Extract the (X, Y) coordinate from the center of the cell holding the provided text.  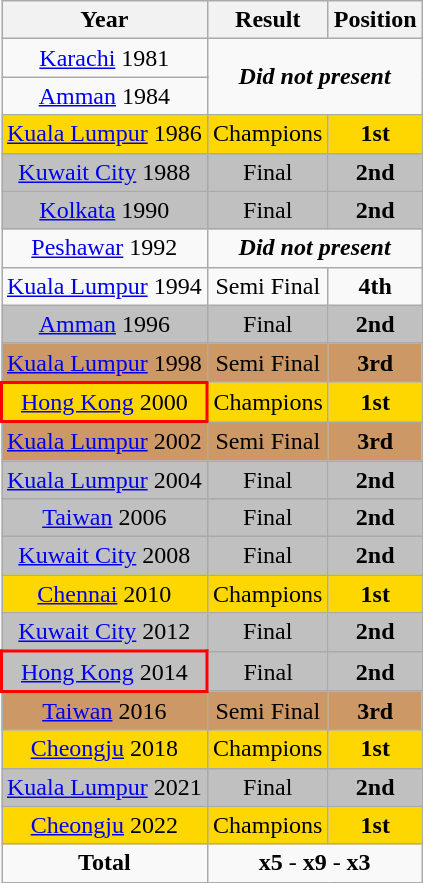
Result (268, 20)
Chennai 2010 (105, 594)
Kuala Lumpur 2002 (105, 442)
Kuwait City 2008 (105, 556)
Kolkata 1990 (105, 210)
Kuala Lumpur 1994 (105, 286)
4th (375, 286)
Kuwait City 1988 (105, 172)
Cheongju 2018 (105, 749)
x5 - x9 - x3 (314, 863)
Karachi 1981 (105, 58)
Taiwan 2006 (105, 518)
Kuala Lumpur 2021 (105, 787)
Hong Kong 2014 (105, 672)
Kuwait City 2012 (105, 632)
Total (105, 863)
Kuala Lumpur 1986 (105, 134)
Kuala Lumpur 2004 (105, 479)
Kuala Lumpur 1998 (105, 362)
Year (105, 20)
Peshawar 1992 (105, 248)
Cheongju 2022 (105, 825)
Hong Kong 2000 (105, 402)
Position (375, 20)
Amman 1984 (105, 96)
Taiwan 2016 (105, 710)
Amman 1996 (105, 324)
